Return (X, Y) of the center of cell containing provided text 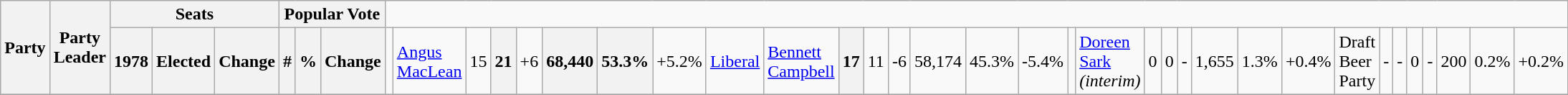
Seats (194, 14)
Doreen Sark (interim) (1110, 61)
200 (1453, 61)
45.3% (992, 61)
1.3% (1260, 61)
Angus MacLean (429, 61)
58,174 (937, 61)
+5.2% (679, 61)
17 (851, 61)
Draft Beer Party (1357, 61)
-6 (899, 61)
15 (479, 61)
+6 (529, 61)
1,655 (1214, 61)
Party Leader (80, 47)
21 (503, 61)
Popular Vote (332, 14)
11 (876, 61)
Elected (183, 61)
Party (25, 47)
% (308, 61)
+0.4% (1309, 61)
53.3% (625, 61)
-5.4% (1043, 61)
68,440 (570, 61)
# (287, 61)
Bennett Campbell (801, 61)
+0.2% (1541, 61)
Liberal (735, 61)
1978 (130, 61)
0.2% (1492, 61)
